Locate the cell with the specified text and output its [X, Y] center coordinate. 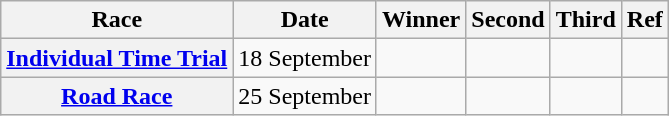
Winner [420, 20]
Second [508, 20]
Date [305, 20]
Race [117, 20]
Road Race [117, 96]
18 September [305, 58]
Individual Time Trial [117, 58]
25 September [305, 96]
Ref [644, 20]
Third [586, 20]
